Determine the (X, Y) coordinate at the center of the cell enclosing the given text.  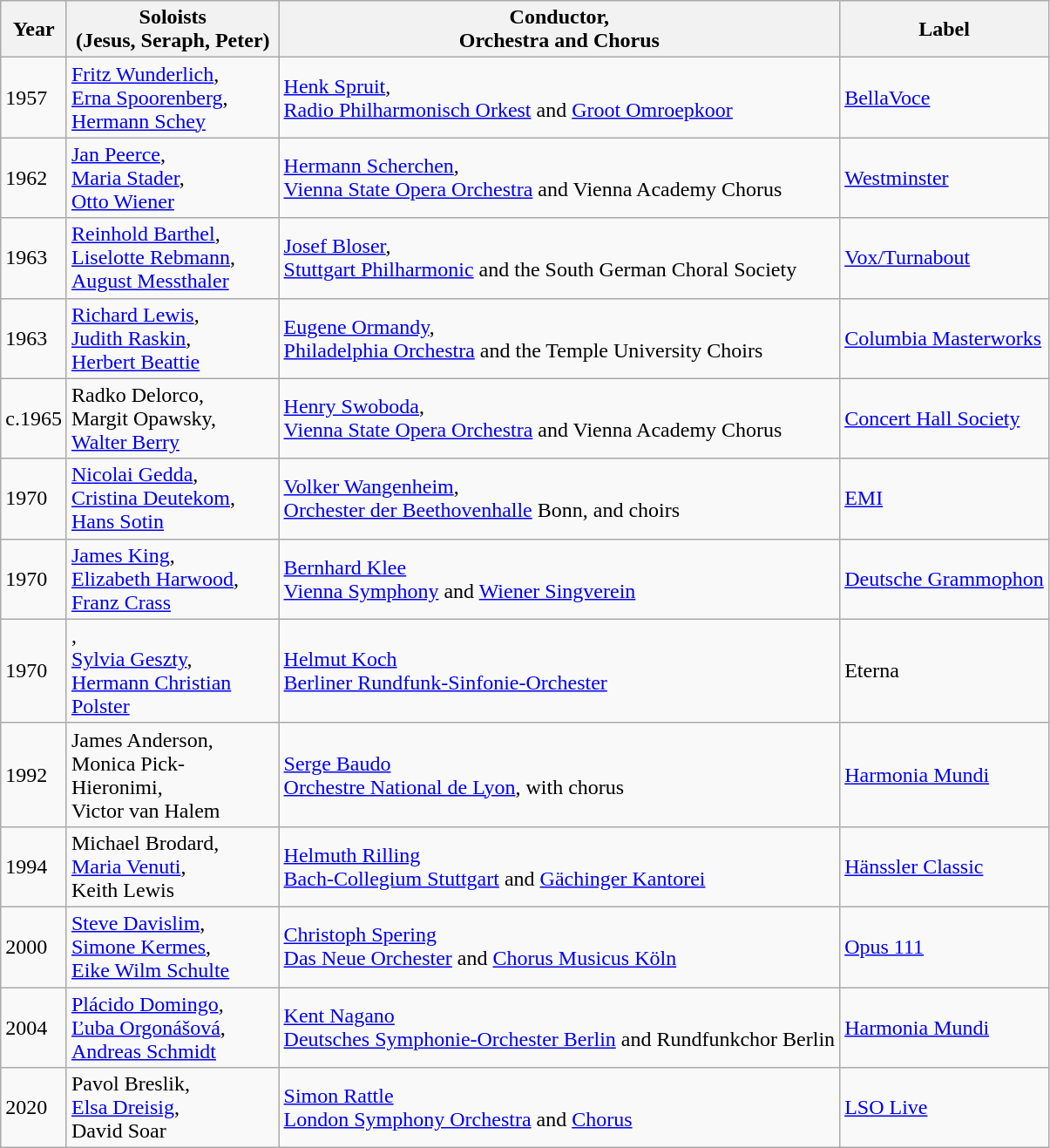
James King,Elizabeth Harwood,Franz Crass (173, 579)
Serge BaudoOrchestre National de Lyon, with chorus (559, 774)
Michael Brodard,Maria Venuti,Keith Lewis (173, 866)
Eterna (945, 671)
1957 (34, 98)
2004 (34, 1027)
2020 (34, 1108)
Hermann Scherchen,Vienna State Opera Orchestra and Vienna Academy Chorus (559, 178)
Conductor,Orchestra and Chorus (559, 30)
1962 (34, 178)
Kent NaganoDeutsches Symphonie-Orchester Berlin and Rundfunkchor Berlin (559, 1027)
Simon RattleLondon Symphony Orchestra and Chorus (559, 1108)
Deutsche Grammophon (945, 579)
Josef Bloser,Stuttgart Philharmonic and the South German Choral Society (559, 258)
EMI (945, 499)
1992 (34, 774)
Helmuth RillingBach-Collegium Stuttgart and Gächinger Kantorei (559, 866)
Fritz Wunderlich,Erna Spoorenberg,Hermann Schey (173, 98)
c.1965 (34, 418)
Label (945, 30)
Concert Hall Society (945, 418)
LSO Live (945, 1108)
Pavol Breslik,Elsa Dreisig,David Soar (173, 1108)
,Sylvia Geszty,Hermann Christian Polster (173, 671)
Henk Spruit,Radio Philharmonisch Orkest and Groot Omroepkoor (559, 98)
BellaVoce (945, 98)
James Anderson,Monica Pick-Hieronimi,Victor van Halem (173, 774)
Jan Peerce,Maria Stader,Otto Wiener (173, 178)
Westminster (945, 178)
Henry Swoboda,Vienna State Opera Orchestra and Vienna Academy Chorus (559, 418)
Year (34, 30)
Plácido Domingo,Ľuba Orgonášová,Andreas Schmidt (173, 1027)
1994 (34, 866)
Helmut KochBerliner Rundfunk-Sinfonie-Orchester (559, 671)
Columbia Masterworks (945, 338)
Nicolai Gedda,Cristina Deutekom,Hans Sotin (173, 499)
Eugene Ormandy,Philadelphia Orchestra and the Temple University Choirs (559, 338)
Volker Wangenheim,Orchester der Beethovenhalle Bonn, and choirs (559, 499)
Christoph SperingDas Neue Orchester and Chorus Musicus Köln (559, 947)
Reinhold Barthel,Liselotte Rebmann,August Messthaler (173, 258)
Hänssler Classic (945, 866)
Opus 111 (945, 947)
Soloists(Jesus, Seraph, Peter) (173, 30)
2000 (34, 947)
Bernhard KleeVienna Symphony and Wiener Singverein (559, 579)
Vox/Turnabout (945, 258)
Radko Delorco,Margit Opawsky,Walter Berry (173, 418)
Steve Davislim,Simone Kermes,Eike Wilm Schulte (173, 947)
Richard Lewis,Judith Raskin,Herbert Beattie (173, 338)
